Capture the cell that displays the provided text and extract its (X, Y) central coordinate. 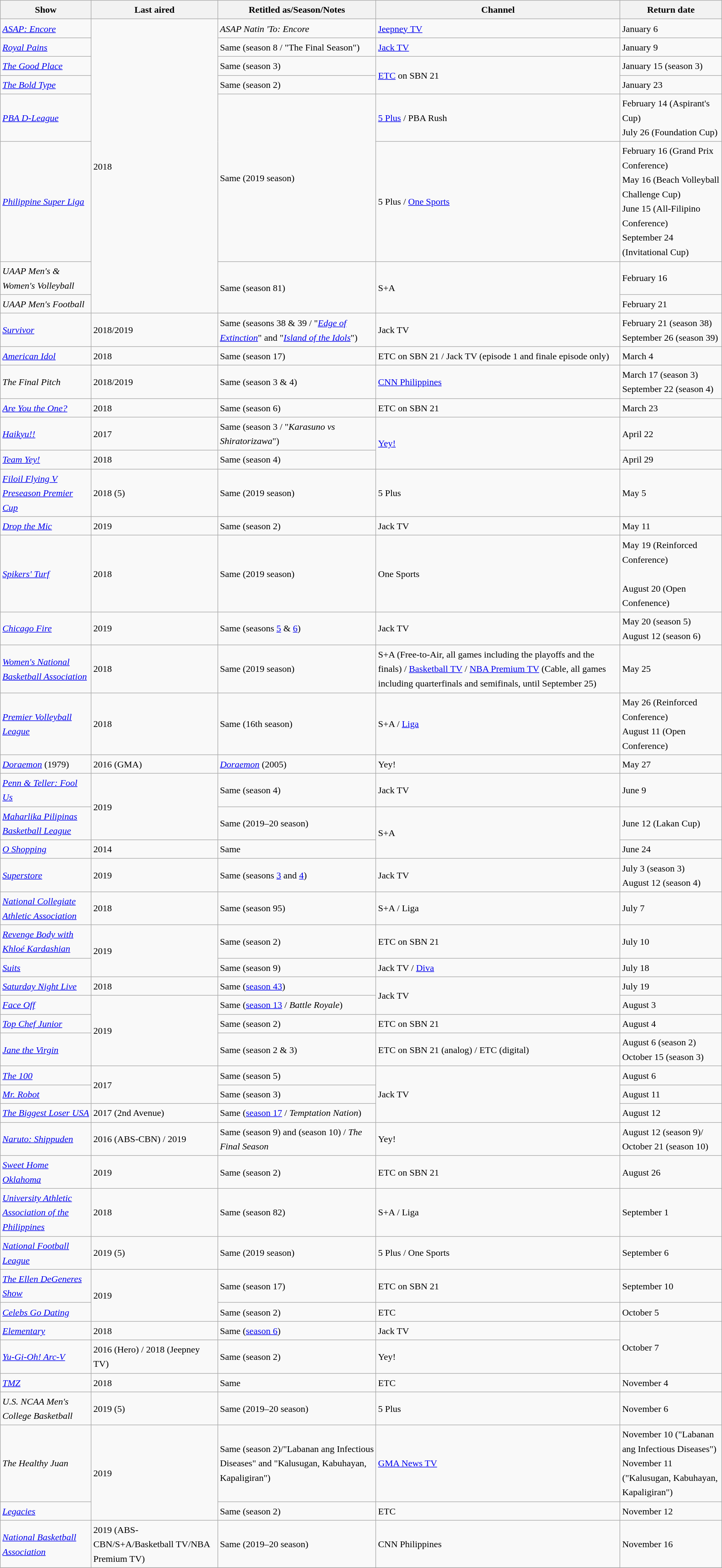
National Football League (46, 1253)
Team Yey! (46, 459)
May 11 (671, 526)
Same (season 43) (297, 986)
Jane the Virgin (46, 1050)
February 16 (671, 278)
Celebs Go Dating (46, 1312)
The Healthy Juan (46, 1463)
Same (season 5) (297, 1075)
July 7 (671, 908)
Survivor (46, 330)
Women's National Basketball Association (46, 669)
Are You the One? (46, 408)
Doraemon (2005) (297, 764)
February 21 (season 38) September 26 (season 39) (671, 330)
2017 (2nd Avenue) (155, 1113)
January 9 (671, 47)
O Shopping (46, 850)
June 9 (671, 790)
The Ellen DeGeneres Show (46, 1286)
Same (season 9) (297, 967)
Top Chef Junior (46, 1024)
GMA News TV (498, 1463)
November 12 (671, 1511)
Same (season 95) (297, 908)
Philippine Super Liga (46, 201)
November 6 (671, 1408)
2019 (ABS-CBN/S+A/Basketball TV/NBA Premium TV) (155, 1544)
May 19 (Reinforced Conference) August 20 (Open Confenence) (671, 574)
Haikyu!! (46, 434)
August 4 (671, 1024)
July 19 (671, 986)
January 15 (season 3) (671, 66)
The Biggest Loser USA (46, 1113)
August 6 (671, 1075)
November 16 (671, 1544)
Doraemon (1979) (46, 764)
2016 (Hero) / 2018 (Jeepney TV) (155, 1356)
August 12 (671, 1113)
Saturday Night Live (46, 986)
ETC on SBN 21 (analog) / ETC (digital) (498, 1050)
June 12 (Lakan Cup) (671, 823)
September 1 (671, 1213)
2016 (GMA) (155, 764)
January 6 (671, 29)
May 26 (Reinforced Conference) August 11 (Open Conference) (671, 724)
Retitled as/Season/Notes (297, 10)
Filoil Flying V Preseason Premier Cup (46, 493)
Show (46, 10)
August 12 (season 9)/ October 21 (season 10) (671, 1139)
Mr. Robot (46, 1094)
July 18 (671, 967)
Same (seasons 5 & 6) (297, 628)
April 29 (671, 459)
The Good Place (46, 66)
March 4 (671, 356)
The Bold Type (46, 85)
PBA D-League (46, 118)
Revenge Body with Khloé Kardashian (46, 941)
Jack TV / Diva (498, 967)
Jeepney TV (498, 29)
January 23 (671, 85)
ETC on SBN 21 / Jack TV (episode 1 and finale episode only) (498, 356)
August 6 (season 2) October 15 (season 3) (671, 1050)
Same (season 13 / Battle Royale) (297, 1005)
Channel (498, 10)
August 11 (671, 1094)
Sweet Home Oklahoma (46, 1172)
Same (season 82) (297, 1213)
ASAP: Encore (46, 29)
March 17 (season 3) September 22 (season 4) (671, 382)
Penn & Teller: Fool Us (46, 790)
Same (seasons 3 and 4) (297, 875)
Chicago Fire (46, 628)
September 6 (671, 1253)
Same (season 17 / Temptation Nation) (297, 1113)
November 10 ("Labanan ang Infectious Diseases") November 11 ("Kalusugan, Kabuhayan, Kapaligiran") (671, 1463)
Same (season 3 / "Karasuno vs Shiratorizawa") (297, 434)
Legacies (46, 1511)
Royal Pains (46, 47)
July 10 (671, 941)
ASAP Natin 'To: Encore (297, 29)
Suits (46, 967)
UAAP Men's & Women's Volleyball (46, 278)
Same (16th season) (297, 724)
May 27 (671, 764)
March 23 (671, 408)
October 5 (671, 1312)
May 20 (season 5) August 12 (season 6) (671, 628)
The Final Pitch (46, 382)
May 25 (671, 669)
University Athletic Association of the Philippines (46, 1213)
The 100 (46, 1075)
Same (seasons 38 & 39 / "Edge of Extinction" and "Island of the Idols") (297, 330)
Face Off (46, 1005)
2018 (5) (155, 493)
5 Plus / PBA Rush (498, 118)
Yu-Gi-Oh! Arc-V (46, 1356)
UAAP Men's Football (46, 304)
2016 (ABS-CBN) / 2019 (155, 1139)
U.S. NCAA Men's College Basketball (46, 1408)
Elementary (46, 1331)
February 14 (Aspirant's Cup) July 26 (Foundation Cup) (671, 118)
October 7 (671, 1348)
July 3 (season 3) August 12 (season 4) (671, 875)
Same (season 8 / "The Final Season") (297, 47)
June 24 (671, 850)
Naruto: Shippuden (46, 1139)
Return date (671, 10)
February 16 (Grand Prix Conference) May 16 (Beach Volleyball Challenge Cup) June 15 (All-Filipino Conference) September 24 (Invitational Cup) (671, 201)
Spikers' Turf (46, 574)
One Sports (498, 574)
National Collegiate Athletic Association (46, 908)
Same (season 3 & 4) (297, 382)
February 21 (671, 304)
August 26 (671, 1172)
2014 (155, 850)
National Basketball Association (46, 1544)
Superstore (46, 875)
TMZ (46, 1382)
Same (season 9) and (season 10) / The Final Season (297, 1139)
Same (season 2)/"Labanan ang Infectious Diseases" and "Kalusugan, Kabuhayan, Kapaligiran") (297, 1463)
Same (season 81) (297, 288)
Drop the Mic (46, 526)
Premier Volleyball League (46, 724)
Last aired (155, 10)
American Idol (46, 356)
Same (season 2 & 3) (297, 1050)
September 10 (671, 1286)
August 3 (671, 1005)
April 22 (671, 434)
November 4 (671, 1382)
Maharlika Pilipinas Basketball League (46, 823)
May 5 (671, 493)
